For the text-containing cell, return its midpoint in (x, y) coordinate format. 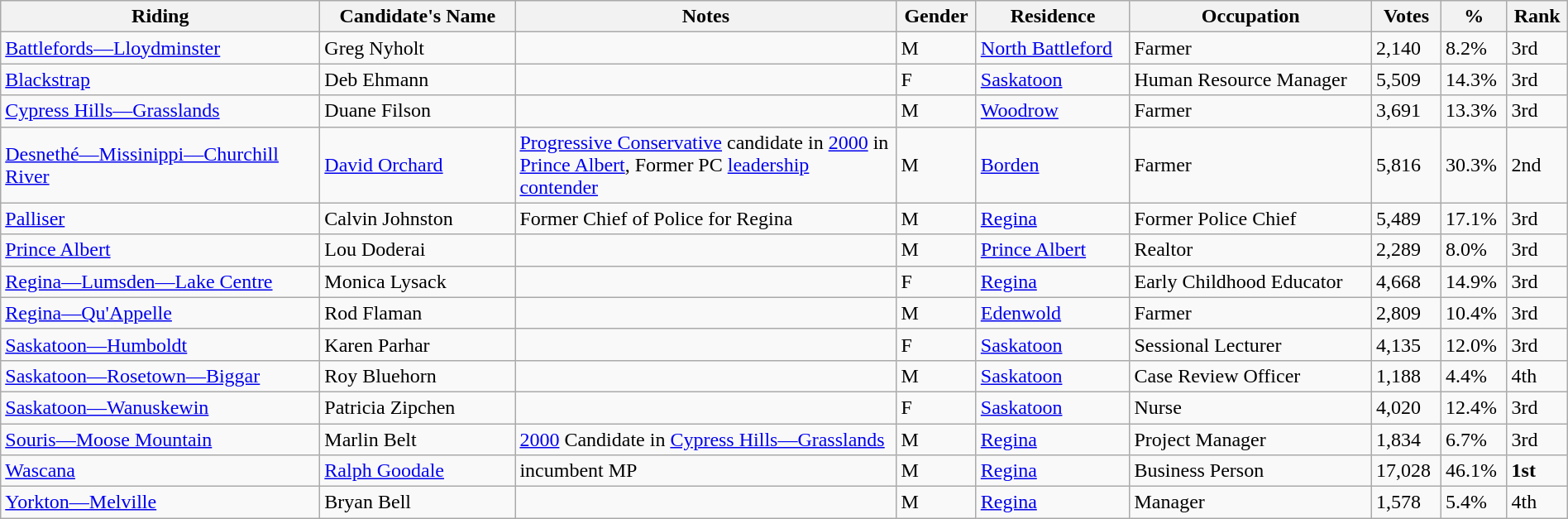
Votes (1406, 17)
8.0% (1474, 250)
Case Review Officer (1250, 376)
2,289 (1406, 250)
12.4% (1474, 407)
2000 Candidate in Cypress Hills—Grasslands (706, 440)
17,028 (1406, 471)
North Battleford (1053, 48)
Residence (1053, 17)
5,489 (1406, 219)
30.3% (1474, 165)
Realtor (1250, 250)
% (1474, 17)
Former Police Chief (1250, 219)
12.0% (1474, 344)
46.1% (1474, 471)
Business Person (1250, 471)
Palliser (160, 219)
1,578 (1406, 502)
Saskatoon—Rosetown—Biggar (160, 376)
5,509 (1406, 79)
1,188 (1406, 376)
Regina—Lumsden—Lake Centre (160, 281)
Early Childhood Educator (1250, 281)
Cypress Hills—Grasslands (160, 111)
4.4% (1474, 376)
Roy Bluehorn (418, 376)
Calvin Johnston (418, 219)
4,668 (1406, 281)
Occupation (1250, 17)
Desnethé—Missinippi—Churchill River (160, 165)
Project Manager (1250, 440)
10.4% (1474, 313)
Greg Nyholt (418, 48)
Rank (1537, 17)
1,834 (1406, 440)
Regina—Qu'Appelle (160, 313)
Lou Doderai (418, 250)
Human Resource Manager (1250, 79)
Marlin Belt (418, 440)
13.3% (1474, 111)
Manager (1250, 502)
Nurse (1250, 407)
4,135 (1406, 344)
2nd (1537, 165)
Patricia Zipchen (418, 407)
Bryan Bell (418, 502)
Karen Parhar (418, 344)
David Orchard (418, 165)
Saskatoon—Wanuskewin (160, 407)
Edenwold (1053, 313)
Progressive Conservative candidate in 2000 in Prince Albert, Former PC leadership contender (706, 165)
Deb Ehmann (418, 79)
5,816 (1406, 165)
Monica Lysack (418, 281)
Duane Filson (418, 111)
Blackstrap (160, 79)
6.7% (1474, 440)
Riding (160, 17)
Souris—Moose Mountain (160, 440)
Wascana (160, 471)
14.9% (1474, 281)
Battlefords—Lloydminster (160, 48)
Gender (936, 17)
Saskatoon—Humboldt (160, 344)
14.3% (1474, 79)
Former Chief of Police for Regina (706, 219)
4,020 (1406, 407)
Candidate's Name (418, 17)
1st (1537, 471)
Woodrow (1053, 111)
2,140 (1406, 48)
incumbent MP (706, 471)
Rod Flaman (418, 313)
Yorkton—Melville (160, 502)
2,809 (1406, 313)
17.1% (1474, 219)
Notes (706, 17)
3,691 (1406, 111)
Borden (1053, 165)
Ralph Goodale (418, 471)
Sessional Lecturer (1250, 344)
8.2% (1474, 48)
5.4% (1474, 502)
